For the text-containing cell, return its midpoint in (x, y) coordinate format. 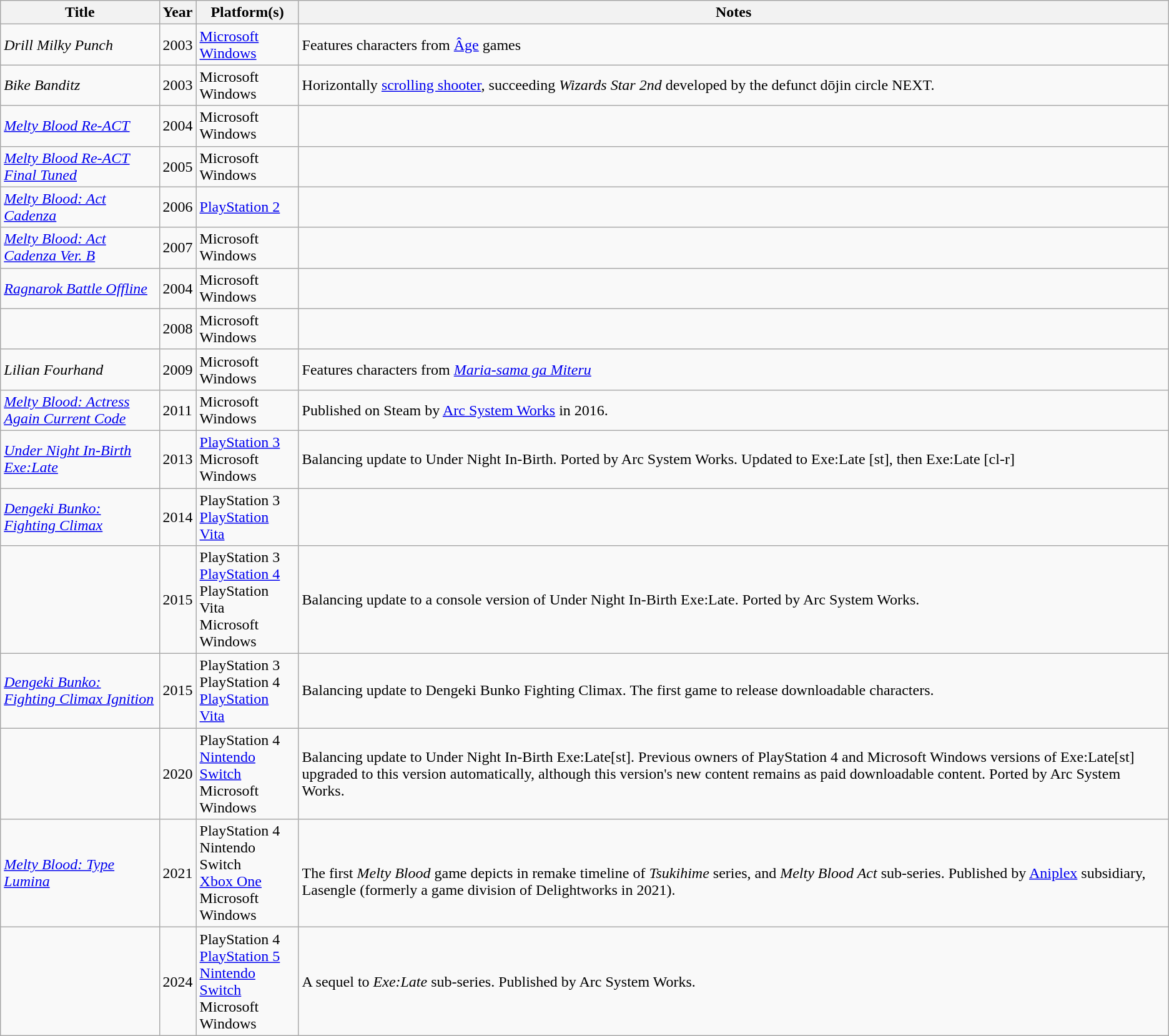
2024 (177, 982)
Horizontally scrolling shooter, succeeding Wizards Star 2nd developed by the defunct dōjin circle NEXT. (733, 85)
Balancing update to a console version of Under Night In-Birth Exe:Late. Ported by Arc System Works. (733, 599)
Lilian Fourhand (80, 370)
Melty Blood: Type Lumina (80, 873)
PlayStation 3 Microsoft Windows (247, 459)
PlayStation 4PlayStation 5Nintendo SwitchMicrosoft Windows (247, 982)
PlayStation 4Nintendo SwitchMicrosoft Windows (247, 774)
Balancing update to Dengeki Bunko Fighting Climax. The first game to release downloadable characters. (733, 691)
2009 (177, 370)
Ragnarok Battle Offline (80, 289)
2007 (177, 247)
Melty Blood: Act Cadenza (80, 207)
Notes (733, 12)
Dengeki Bunko: Fighting Climax (80, 517)
2011 (177, 410)
Published on Steam by Arc System Works in 2016. (733, 410)
Title (80, 12)
Platform(s) (247, 12)
PlayStation 3PlayStation 4PlayStation VitaMicrosoft Windows (247, 599)
Dengeki Bunko: Fighting Climax Ignition (80, 691)
2008 (177, 328)
Melty Blood: Act Cadenza Ver. B (80, 247)
2005 (177, 166)
2013 (177, 459)
Melty Blood Re-ACT (80, 126)
Balancing update to Under Night In-Birth. Ported by Arc System Works. Updated to Exe:Late [st], then Exe:Late [cl-r] (733, 459)
PlayStation 3PlayStation 4PlayStation Vita (247, 691)
A sequel to Exe:Late sub-series. Published by Arc System Works. (733, 982)
Drill Milky Punch (80, 45)
PlayStation 2 (247, 207)
Melty Blood Re-ACT Final Tuned (80, 166)
Bike Banditz (80, 85)
2020 (177, 774)
2021 (177, 873)
Year (177, 12)
2006 (177, 207)
Features characters from Maria-sama ga Miteru (733, 370)
PlayStation 3PlayStation Vita (247, 517)
PlayStation 4Nintendo SwitchXbox OneMicrosoft Windows (247, 873)
2014 (177, 517)
Melty Blood: Actress Again Current Code (80, 410)
Under Night In-Birth Exe:Late (80, 459)
Features characters from Âge games (733, 45)
